From the cell containing the given text, extract its center point as [x, y] coordinate. 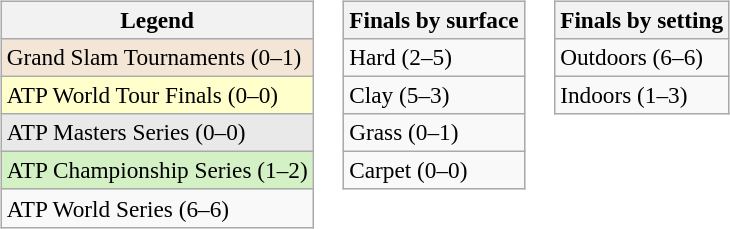
Grass (0–1) [434, 133]
Indoors (1–3) [642, 95]
ATP World Tour Finals (0–0) [157, 95]
Clay (5–3) [434, 95]
Finals by surface [434, 20]
ATP Championship Series (1–2) [157, 171]
Legend [157, 20]
Outdoors (6–6) [642, 57]
Carpet (0–0) [434, 171]
ATP Masters Series (0–0) [157, 133]
Hard (2–5) [434, 57]
Finals by setting [642, 20]
ATP World Series (6–6) [157, 208]
Grand Slam Tournaments (0–1) [157, 57]
